Return (X, Y) of the center of cell containing provided text 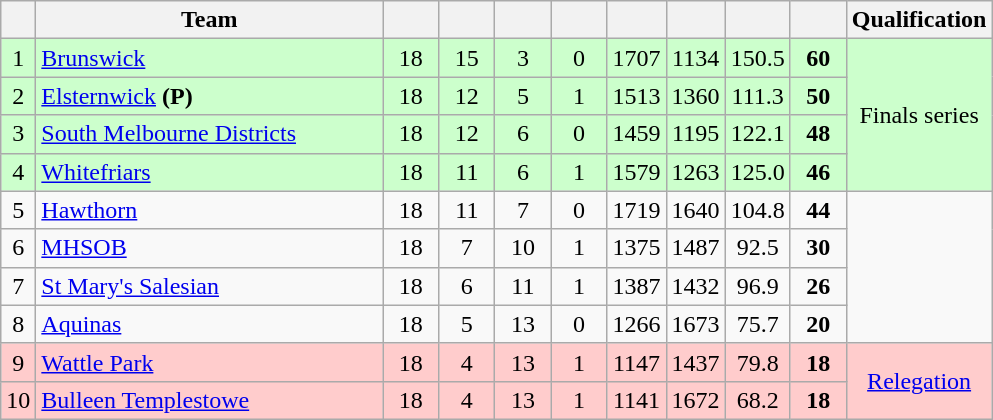
1375 (636, 248)
1360 (696, 96)
Bulleen Templestowe (210, 400)
1513 (636, 96)
Finals series (919, 115)
1459 (636, 134)
50 (818, 96)
79.8 (758, 362)
68.2 (758, 400)
South Melbourne Districts (210, 134)
125.0 (758, 172)
Qualification (919, 20)
104.8 (758, 210)
15 (467, 58)
60 (818, 58)
St Mary's Salesian (210, 286)
1579 (636, 172)
2 (18, 96)
Aquinas (210, 324)
Brunswick (210, 58)
1707 (636, 58)
20 (818, 324)
9 (18, 362)
Team (210, 20)
1432 (696, 286)
1487 (696, 248)
1437 (696, 362)
MHSOB (210, 248)
1387 (636, 286)
1672 (696, 400)
1673 (696, 324)
1195 (696, 134)
1719 (636, 210)
30 (818, 248)
Relegation (919, 381)
Whitefriars (210, 172)
96.9 (758, 286)
75.7 (758, 324)
1134 (696, 58)
122.1 (758, 134)
8 (18, 324)
111.3 (758, 96)
Hawthorn (210, 210)
1141 (636, 400)
26 (818, 286)
Elsternwick (P) (210, 96)
1263 (696, 172)
Wattle Park (210, 362)
1640 (696, 210)
150.5 (758, 58)
1147 (636, 362)
46 (818, 172)
1266 (636, 324)
92.5 (758, 248)
48 (818, 134)
44 (818, 210)
